Identify which cell holds the provided text, then report its (x, y) central coordinate. 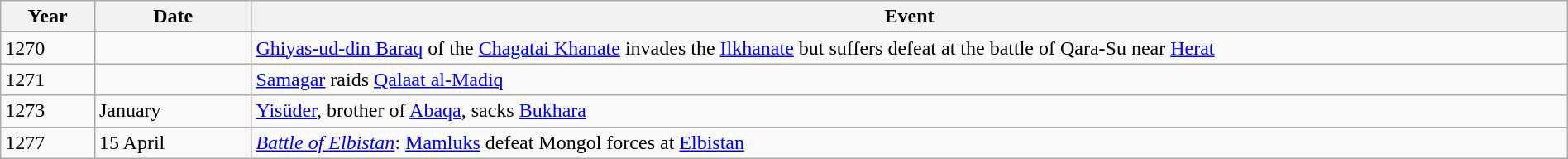
1271 (48, 79)
1273 (48, 111)
Yisüder, brother of Abaqa, sacks Bukhara (910, 111)
Samagar raids Qalaat al-Madiq (910, 79)
1277 (48, 142)
Year (48, 17)
Ghiyas-ud-din Baraq of the Chagatai Khanate invades the Ilkhanate but suffers defeat at the battle of Qara-Su near Herat (910, 48)
Battle of Elbistan: Mamluks defeat Mongol forces at Elbistan (910, 142)
Event (910, 17)
15 April (172, 142)
January (172, 111)
1270 (48, 48)
Date (172, 17)
